Capture the cell that displays the provided text and extract its [x, y] central coordinate. 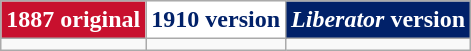
1887 original [74, 20]
1910 version [216, 20]
Liberator version [378, 20]
